Return (x, y) of the center of cell containing provided text 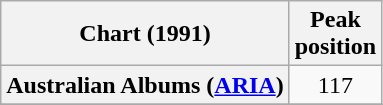
Peakposition (335, 34)
Australian Albums (ARIA) (145, 85)
Chart (1991) (145, 34)
117 (335, 85)
